Output the [X, Y] coordinate of the center of the cell containing the given text.  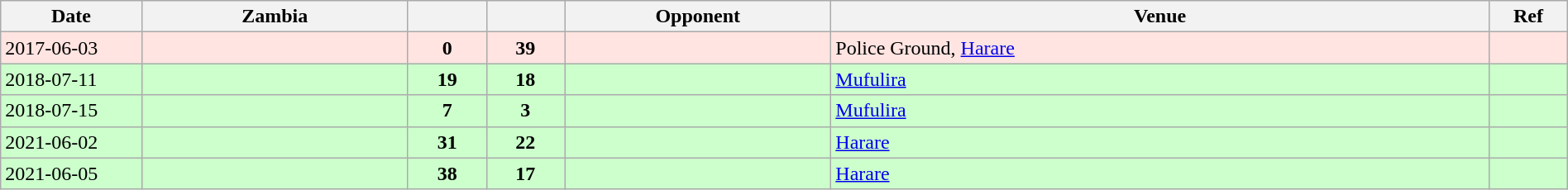
2021-06-02 [71, 142]
0 [447, 48]
2021-06-05 [71, 173]
3 [526, 111]
Opponent [698, 17]
Zambia [275, 17]
18 [526, 79]
22 [526, 142]
2018-07-15 [71, 111]
17 [526, 173]
2018-07-11 [71, 79]
Police Ground, Harare [1160, 48]
Venue [1160, 17]
19 [447, 79]
31 [447, 142]
38 [447, 173]
2017-06-03 [71, 48]
39 [526, 48]
Date [71, 17]
7 [447, 111]
Ref [1528, 17]
